For the text-containing cell, return its midpoint in (X, Y) coordinate format. 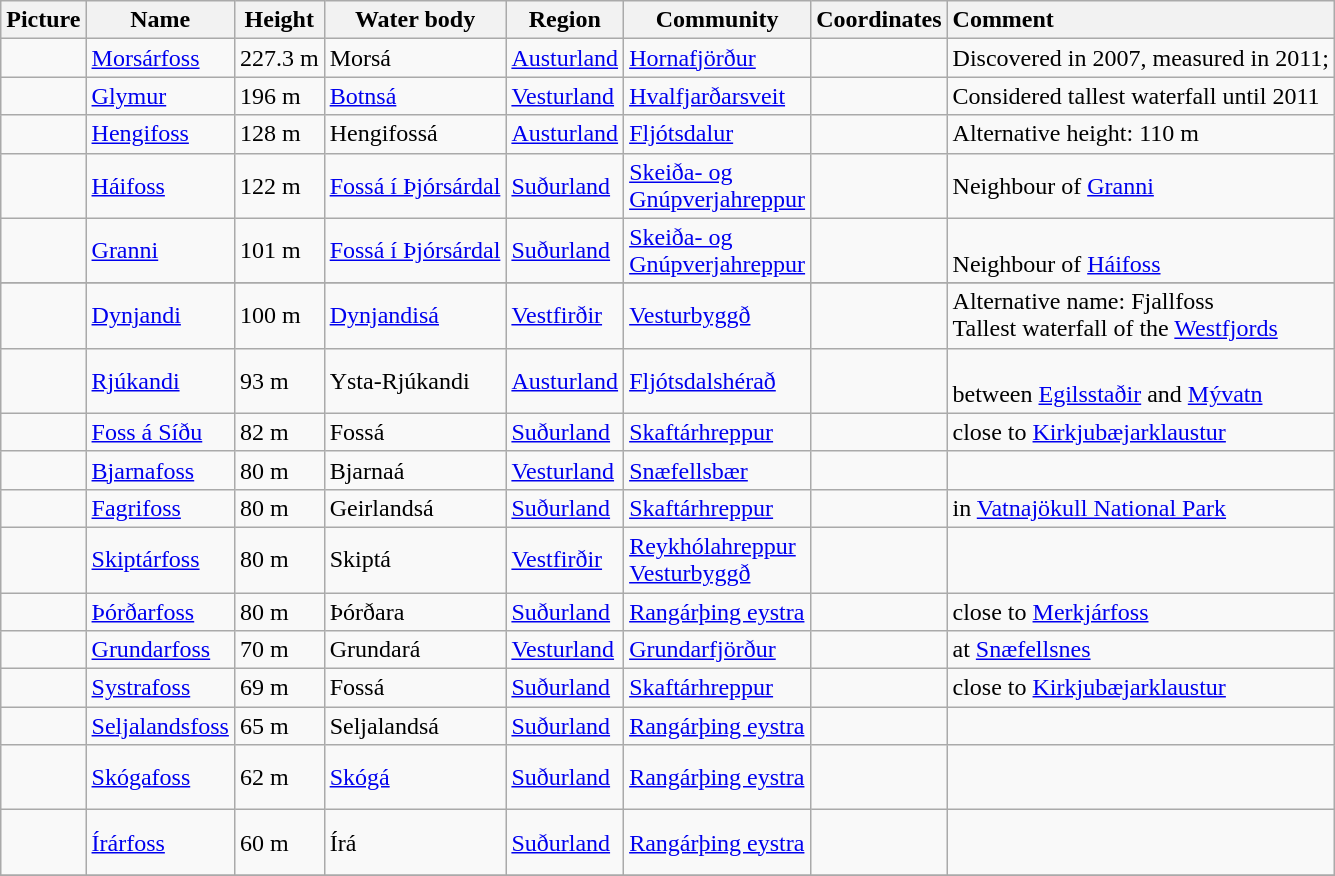
Bjarnaá (415, 470)
Skiptárfoss (160, 560)
Skiptá (415, 560)
Alternative height: 110 m (1140, 134)
60 m (279, 842)
69 m (279, 688)
Írárfoss (160, 842)
Fljótsdalur (718, 134)
Alternative name: Fjallfoss Tallest waterfall of the Westfjords (1140, 316)
Írá (415, 842)
Grundará (415, 650)
Fljótsdalshérað (718, 380)
Skógafoss (160, 778)
Discovered in 2007, measured in 2011; (1140, 58)
Hvalfjarðarsveit (718, 96)
Region (565, 20)
Picture (44, 20)
196 m (279, 96)
82 m (279, 432)
93 m (279, 380)
Dynjandisá (415, 316)
Ysta-Rjúkandi (415, 380)
227.3 m (279, 58)
Glymur (160, 96)
Coordinates (879, 20)
Neighbour of Granni (1140, 186)
Grundarfoss (160, 650)
Hengifossá (415, 134)
62 m (279, 778)
Morsá (415, 58)
Snæfellsbær (718, 470)
Granni (160, 250)
Neighbour of Háifoss (1140, 250)
Seljalandsfoss (160, 726)
Rjúkandi (160, 380)
Dynjandi (160, 316)
Grundarfjörður (718, 650)
Botnsá (415, 96)
Hornafjörður (718, 58)
Þórðarfoss (160, 611)
Systrafoss (160, 688)
128 m (279, 134)
100 m (279, 316)
101 m (279, 250)
Morsárfoss (160, 58)
Considered tallest waterfall until 2011 (1140, 96)
at Snæfellsnes (1140, 650)
Foss á Síðu (160, 432)
Vesturbyggð (718, 316)
Háifoss (160, 186)
65 m (279, 726)
in Vatnajökull National Park (1140, 508)
Seljalandsá (415, 726)
Skógá (415, 778)
Name (160, 20)
Bjarnafoss (160, 470)
Hengifoss (160, 134)
70 m (279, 650)
Community (718, 20)
Comment (1140, 20)
122 m (279, 186)
close to Merkjárfoss (1140, 611)
Height (279, 20)
Geirlandsá (415, 508)
Þórðara (415, 611)
Fagrifoss (160, 508)
between Egilsstaðir and Mývatn (1140, 380)
Water body (415, 20)
Reykhólahreppur Vesturbyggð (718, 560)
